Extract the [X, Y] coordinate from the center of the cell holding the provided text.  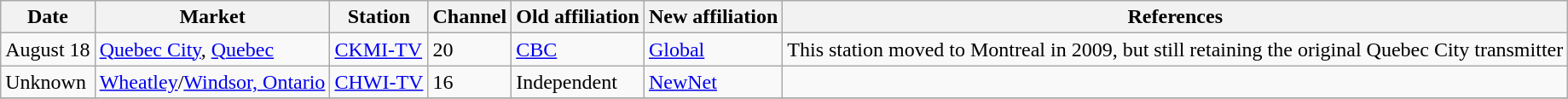
CBC [578, 49]
Old affiliation [578, 17]
CHWI-TV [379, 82]
Station [379, 17]
Global [713, 49]
August 18 [48, 49]
Independent [578, 82]
References [1175, 17]
Quebec City, Quebec [212, 49]
New affiliation [713, 17]
Unknown [48, 82]
This station moved to Montreal in 2009, but still retaining the original Quebec City transmitter [1175, 49]
Market [212, 17]
CKMI-TV [379, 49]
Date [48, 17]
Channel [470, 17]
NewNet [713, 82]
Wheatley/Windsor, Ontario [212, 82]
20 [470, 49]
16 [470, 82]
